Capture the cell that displays the provided text and extract its (x, y) central coordinate. 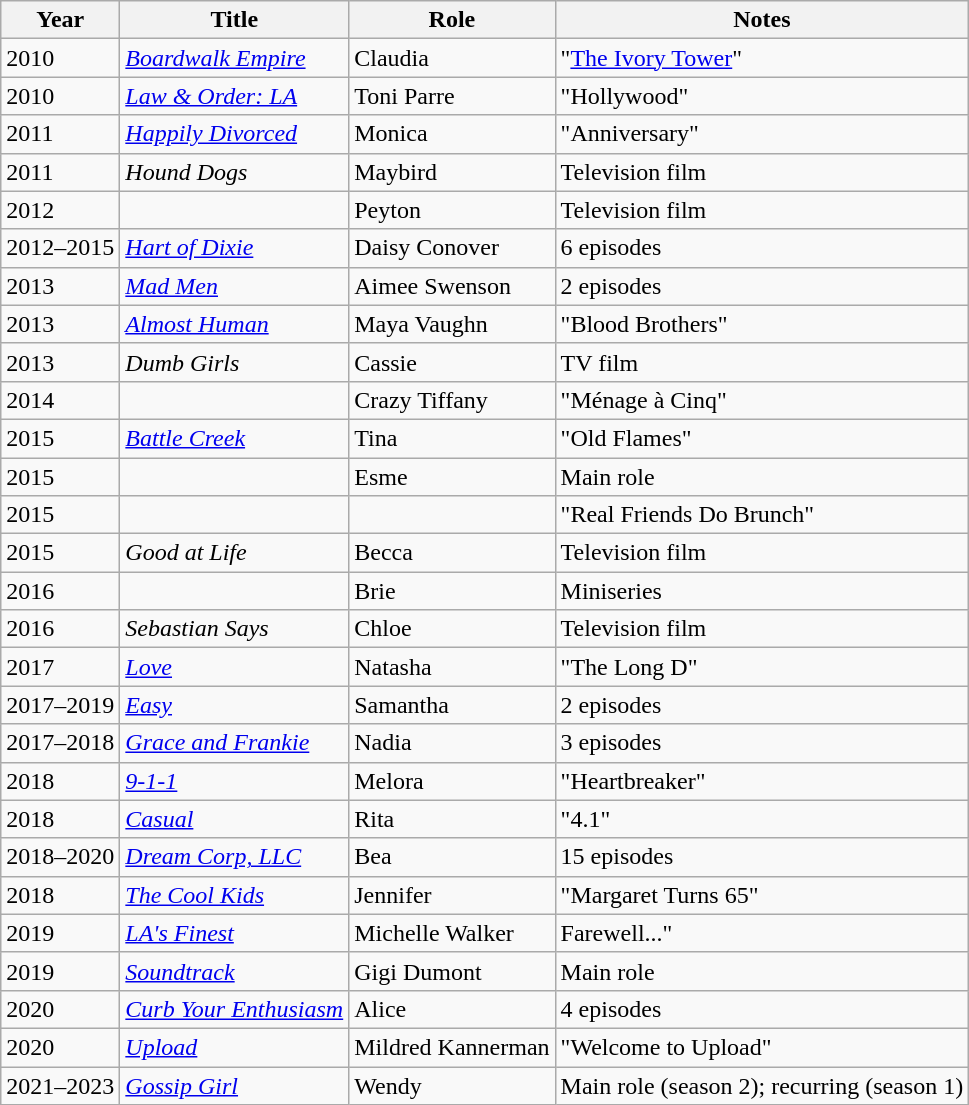
Miniseries (762, 591)
2012 (60, 210)
2017–2019 (60, 705)
Mad Men (234, 286)
Cassie (452, 362)
Hart of Dixie (234, 248)
Happily Divorced (234, 134)
Love (234, 667)
Nadia (452, 743)
Upload (234, 1047)
Michelle Walker (452, 933)
2014 (60, 400)
"Ménage à Cinq" (762, 400)
"Blood Brothers" (762, 324)
Curb Your Enthusiasm (234, 1009)
Year (60, 20)
"Welcome to Upload" (762, 1047)
Role (452, 20)
Toni Parre (452, 96)
Maybird (452, 172)
Mildred Kannerman (452, 1047)
15 episodes (762, 857)
"Anniversary" (762, 134)
Battle Creek (234, 438)
2017 (60, 667)
"Hollywood" (762, 96)
Wendy (452, 1085)
Tina (452, 438)
2018–2020 (60, 857)
Maya Vaughn (452, 324)
Dumb Girls (234, 362)
3 episodes (762, 743)
Monica (452, 134)
"Real Friends Do Brunch" (762, 515)
"Margaret Turns 65" (762, 895)
Natasha (452, 667)
Casual (234, 819)
Hound Dogs (234, 172)
"4.1" (762, 819)
Main role (season 2); recurring (season 1) (762, 1085)
Dream Corp, LLC (234, 857)
Sebastian Says (234, 629)
"Heartbreaker" (762, 781)
Gossip Girl (234, 1085)
Bea (452, 857)
Chloe (452, 629)
"The Long D" (762, 667)
Esme (452, 477)
2012–2015 (60, 248)
Farewell..." (762, 933)
Notes (762, 20)
Law & Order: LA (234, 96)
Aimee Swenson (452, 286)
Boardwalk Empire (234, 58)
"The Ivory Tower" (762, 58)
Melora (452, 781)
Alice (452, 1009)
Rita (452, 819)
2021–2023 (60, 1085)
Brie (452, 591)
The Cool Kids (234, 895)
TV film (762, 362)
2017–2018 (60, 743)
Almost Human (234, 324)
9-1-1 (234, 781)
Good at Life (234, 553)
Peyton (452, 210)
Title (234, 20)
Crazy Tiffany (452, 400)
Claudia (452, 58)
Samantha (452, 705)
Soundtrack (234, 971)
6 episodes (762, 248)
Becca (452, 553)
4 episodes (762, 1009)
Gigi Dumont (452, 971)
Easy (234, 705)
Jennifer (452, 895)
"Old Flames" (762, 438)
Daisy Conover (452, 248)
Grace and Frankie (234, 743)
LA's Finest (234, 933)
